Locate the cell with the specified text and output its [x, y] center coordinate. 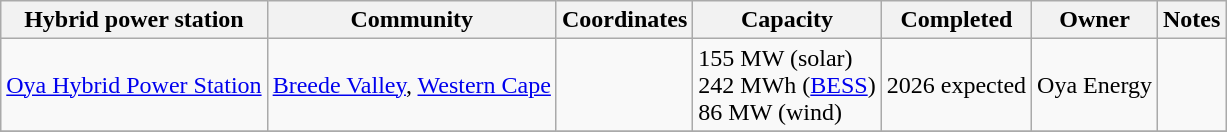
Completed [956, 20]
Coordinates [624, 20]
Community [412, 20]
2026 expected [956, 85]
Capacity [787, 20]
Notes [1192, 20]
Breede Valley, Western Cape [412, 85]
Owner [1095, 20]
Oya Hybrid Power Station [134, 85]
Hybrid power station [134, 20]
Oya Energy [1095, 85]
155 MW (solar)242 MWh (BESS)86 MW (wind) [787, 85]
